Return [X, Y] of the center of cell containing provided text 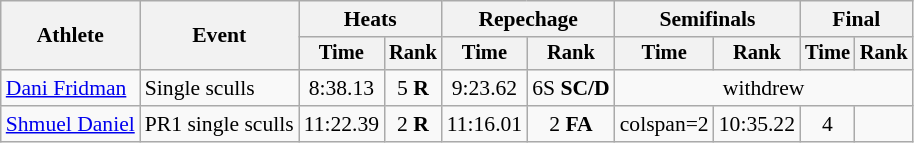
Dani Fridman [70, 88]
11:22.39 [342, 124]
Repechage [528, 19]
Event [220, 36]
4 [828, 124]
Single sculls [220, 88]
11:16.01 [484, 124]
2 FA [571, 124]
5 R [413, 88]
8:38.13 [342, 88]
Final [856, 19]
9:23.62 [484, 88]
Heats [370, 19]
Athlete [70, 36]
2 R [413, 124]
withdrew [764, 88]
Shmuel Daniel [70, 124]
10:35.22 [757, 124]
Semifinals [708, 19]
colspan=2 [664, 124]
PR1 single sculls [220, 124]
6S SC/D [571, 88]
